Detect which cell encompasses the target text, then output its (X, Y) center coordinate. 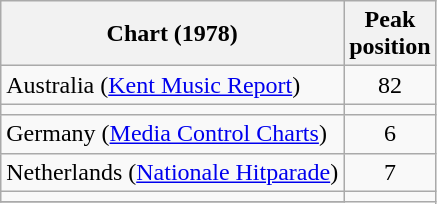
Germany (Media Control Charts) (172, 134)
Australia (Kent Music Report) (172, 85)
Chart (1978) (172, 34)
6 (390, 134)
Peakposition (390, 34)
Netherlands (Nationale Hitparade) (172, 172)
7 (390, 172)
82 (390, 85)
